Find where the given text appears and provide that cell's center as (X, Y) coordinate. 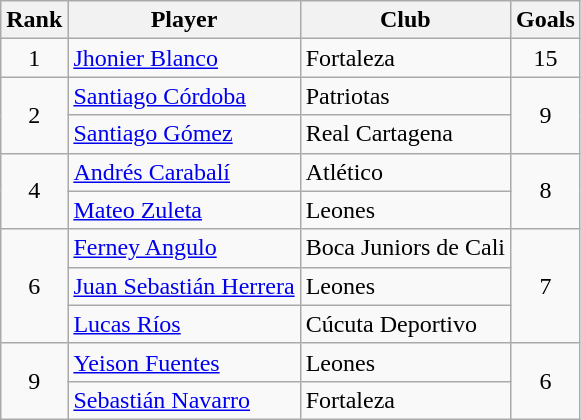
Atlético (405, 172)
1 (34, 58)
Yeison Fuentes (184, 362)
Andrés Carabalí (184, 172)
7 (546, 286)
2 (34, 115)
Juan Sebastián Herrera (184, 286)
15 (546, 58)
Club (405, 20)
Ferney Angulo (184, 248)
Lucas Ríos (184, 324)
Patriotas (405, 96)
Jhonier Blanco (184, 58)
Real Cartagena (405, 134)
Cúcuta Deportivo (405, 324)
Goals (546, 20)
Boca Juniors de Cali (405, 248)
Santiago Córdoba (184, 96)
Santiago Gómez (184, 134)
Rank (34, 20)
Mateo Zuleta (184, 210)
Sebastián Navarro (184, 400)
8 (546, 191)
Player (184, 20)
4 (34, 191)
